Detect which cell encompasses the target text, then output its [X, Y] center coordinate. 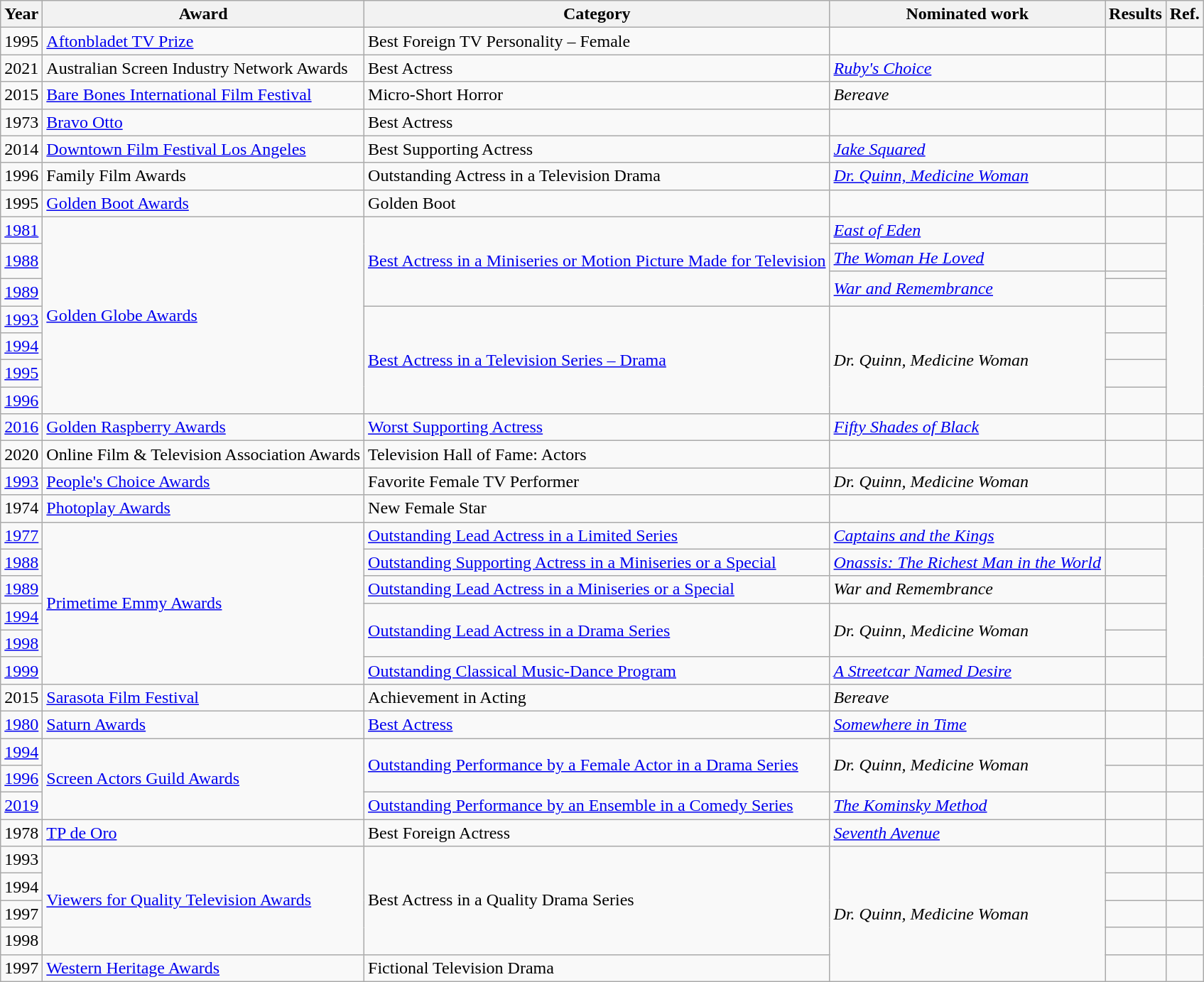
Best Supporting Actress [597, 149]
TP de Oro [203, 833]
Outstanding Classical Music-Dance Program [597, 670]
Fifty Shades of Black [967, 427]
1974 [21, 508]
Best Foreign Actress [597, 833]
2016 [21, 427]
Micro-Short Horror [597, 95]
Family Film Awards [203, 176]
A Streetcar Named Desire [967, 670]
Year [21, 14]
New Female Star [597, 508]
1999 [21, 670]
Award [203, 14]
Outstanding Performance by an Ensemble in a Comedy Series [597, 806]
People's Choice Awards [203, 481]
Viewers for Quality Television Awards [203, 900]
Golden Globe Awards [203, 315]
Bravo Otto [203, 122]
Jake Squared [967, 149]
Primetime Emmy Awards [203, 603]
Fictional Television Drama [597, 968]
Aftonbladet TV Prize [203, 41]
Bare Bones International Film Festival [203, 95]
Golden Boot [597, 203]
Nominated work [967, 14]
Downtown Film Festival Los Angeles [203, 149]
Sarasota Film Festival [203, 697]
Best Actress in a Miniseries or Motion Picture Made for Television [597, 261]
1977 [21, 535]
Captains and the Kings [967, 535]
Saturn Awards [203, 724]
Golden Raspberry Awards [203, 427]
The Woman He Loved [967, 257]
Ruby's Choice [967, 68]
East of Eden [967, 230]
Ref. [1185, 14]
Results [1136, 14]
Favorite Female TV Performer [597, 481]
Onassis: The Richest Man in the World [967, 562]
Seventh Avenue [967, 833]
The Kominsky Method [967, 806]
1973 [21, 122]
Outstanding Lead Actress in a Limited Series [597, 535]
Photoplay Awards [203, 508]
1980 [21, 724]
Achievement in Acting [597, 697]
Best Foreign TV Personality – Female [597, 41]
2014 [21, 149]
Outstanding Actress in a Television Drama [597, 176]
2020 [21, 454]
Australian Screen Industry Network Awards [203, 68]
2019 [21, 806]
Category [597, 14]
Television Hall of Fame: Actors [597, 454]
Western Heritage Awards [203, 968]
1981 [21, 230]
Best Actress in a Quality Drama Series [597, 900]
Outstanding Supporting Actress in a Miniseries or a Special [597, 562]
Somewhere in Time [967, 724]
Screen Actors Guild Awards [203, 779]
Worst Supporting Actress [597, 427]
Outstanding Performance by a Female Actor in a Drama Series [597, 765]
Golden Boot Awards [203, 203]
2021 [21, 68]
1978 [21, 833]
Online Film & Television Association Awards [203, 454]
Best Actress in a Television Series – Drama [597, 359]
Outstanding Lead Actress in a Miniseries or a Special [597, 589]
Outstanding Lead Actress in a Drama Series [597, 630]
